Identify which cell holds the provided text, then report its (x, y) central coordinate. 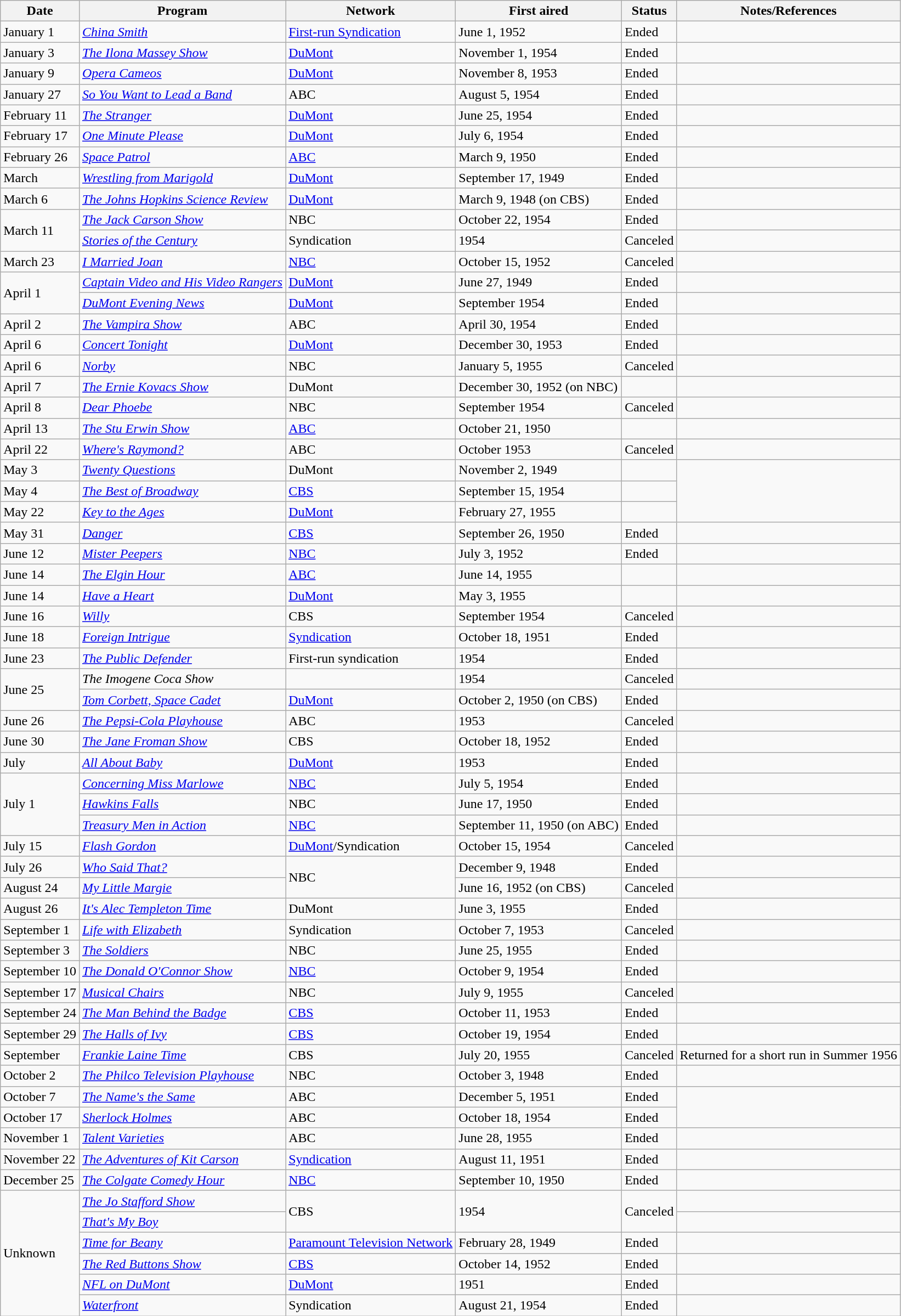
October 11, 1953 (539, 1013)
March 23 (40, 262)
Status (649, 11)
June 16, 1952 (on CBS) (539, 888)
January 27 (40, 94)
June 25, 1954 (539, 115)
One Minute Please (182, 136)
Returned for a short run in Summer 1956 (789, 1055)
October 3, 1948 (539, 1076)
China Smith (182, 32)
February 27, 1955 (539, 512)
First-run Syndication (371, 32)
November 22 (40, 1159)
Have a Heart (182, 595)
July (40, 763)
April 30, 1954 (539, 324)
August 5, 1954 (539, 94)
That's My Boy (182, 1222)
Wrestling from Marigold (182, 178)
February 28, 1949 (539, 1242)
Concert Tonight (182, 345)
The Name's the Same (182, 1097)
The Public Defender (182, 658)
February 17 (40, 136)
The Red Buttons Show (182, 1263)
First-run syndication (371, 658)
Program (182, 11)
September 15, 1954 (539, 491)
The Elgin Hour (182, 574)
The Halls of Ivy (182, 1034)
July 26 (40, 867)
April 13 (40, 428)
The Johns Hopkins Science Review (182, 199)
October 7, 1953 (539, 930)
Danger (182, 533)
January 5, 1955 (539, 366)
The Best of Broadway (182, 491)
Concerning Miss Marlowe (182, 783)
July 1 (40, 804)
September 17, 1949 (539, 178)
It's Alec Templeton Time (182, 908)
So You Want to Lead a Band (182, 94)
May 31 (40, 533)
July 20, 1955 (539, 1055)
Paramount Television Network (371, 1242)
May 4 (40, 491)
June 26 (40, 721)
The Vampira Show (182, 324)
The Colgate Comedy Hour (182, 1180)
August 21, 1954 (539, 1306)
Flash Gordon (182, 846)
April 8 (40, 408)
March 11 (40, 230)
Network (371, 11)
September (40, 1055)
June 12 (40, 553)
August 24 (40, 888)
September 1 (40, 930)
October 15, 1954 (539, 846)
July 9, 1955 (539, 992)
September 24 (40, 1013)
First aired (539, 11)
October 17 (40, 1117)
June 25 (40, 690)
November 8, 1953 (539, 74)
March 6 (40, 199)
October 18, 1954 (539, 1117)
Dear Phoebe (182, 408)
July 3, 1952 (539, 553)
Stories of the Century (182, 240)
Space Patrol (182, 157)
The Adventures of Kit Carson (182, 1159)
July 5, 1954 (539, 783)
The Imogene Coca Show (182, 679)
June 28, 1955 (539, 1138)
DuMont/Syndication (371, 846)
Date (40, 11)
October 18, 1952 (539, 742)
May 3 (40, 470)
The Pepsi-Cola Playhouse (182, 721)
September 26, 1950 (539, 533)
October 2, 1950 (on CBS) (539, 700)
March 9, 1950 (539, 157)
Musical Chairs (182, 992)
September 17 (40, 992)
The Man Behind the Badge (182, 1013)
Waterfront (182, 1306)
The Stu Erwin Show (182, 428)
The Ernie Kovacs Show (182, 387)
October 1953 (539, 449)
The Jack Carson Show (182, 219)
July 15 (40, 846)
March (40, 178)
June 27, 1949 (539, 283)
October 2 (40, 1076)
Foreign Intrigue (182, 637)
June 30 (40, 742)
Frankie Laine Time (182, 1055)
October 14, 1952 (539, 1263)
NFL on DuMont (182, 1285)
DuMont Evening News (182, 303)
July 6, 1954 (539, 136)
June 14, 1955 (539, 574)
August 11, 1951 (539, 1159)
The Jo Stafford Show (182, 1201)
January 1 (40, 32)
March 9, 1948 (on CBS) (539, 199)
September 10, 1950 (539, 1180)
Captain Video and His Video Rangers (182, 283)
The Donald O'Connor Show (182, 972)
November 2, 1949 (539, 470)
June 16 (40, 617)
October 19, 1954 (539, 1034)
October 15, 1952 (539, 262)
Twenty Questions (182, 470)
Unknown (40, 1253)
October 22, 1954 (539, 219)
May 3, 1955 (539, 595)
1951 (539, 1285)
November 1, 1954 (539, 53)
February 26 (40, 157)
Hawkins Falls (182, 804)
April 1 (40, 293)
The Ilona Massey Show (182, 53)
Opera Cameos (182, 74)
All About Baby (182, 763)
October 18, 1951 (539, 637)
Life with Elizabeth (182, 930)
Notes/References (789, 11)
August 26 (40, 908)
April 22 (40, 449)
December 30, 1952 (on NBC) (539, 387)
February 11 (40, 115)
November 1 (40, 1138)
September 29 (40, 1034)
December 5, 1951 (539, 1097)
May 22 (40, 512)
October 9, 1954 (539, 972)
Where's Raymond? (182, 449)
June 23 (40, 658)
The Stranger (182, 115)
Norby (182, 366)
October 21, 1950 (539, 428)
April 2 (40, 324)
September 11, 1950 (on ABC) (539, 825)
December 25 (40, 1180)
The Philco Television Playhouse (182, 1076)
Treasury Men in Action (182, 825)
September 3 (40, 951)
I Married Joan (182, 262)
December 9, 1948 (539, 867)
Time for Beany (182, 1242)
December 30, 1953 (539, 345)
June 3, 1955 (539, 908)
Tom Corbett, Space Cadet (182, 700)
January 3 (40, 53)
Willy (182, 617)
June 18 (40, 637)
June 17, 1950 (539, 804)
My Little Margie (182, 888)
September 10 (40, 972)
October 7 (40, 1097)
Key to the Ages (182, 512)
June 1, 1952 (539, 32)
June 25, 1955 (539, 951)
January 9 (40, 74)
April 7 (40, 387)
Who Said That? (182, 867)
Sherlock Holmes (182, 1117)
The Jane Froman Show (182, 742)
Mister Peepers (182, 553)
Talent Varieties (182, 1138)
The Soldiers (182, 951)
